Determine the [X, Y] coordinate at the center of the cell enclosing the given text.  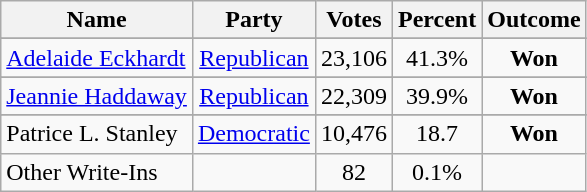
23,106 [354, 58]
Outcome [534, 20]
22,309 [354, 96]
Jeannie Haddaway [97, 96]
Name [97, 20]
Party [254, 20]
Adelaide Eckhardt [97, 58]
Democratic [254, 134]
18.7 [436, 134]
Other Write-Ins [97, 172]
10,476 [354, 134]
41.3% [436, 58]
Votes [354, 20]
82 [354, 172]
39.9% [436, 96]
0.1% [436, 172]
Patrice L. Stanley [97, 134]
Percent [436, 20]
